Scan for the cell matching the given text and deliver its [X, Y] coordinate at center. 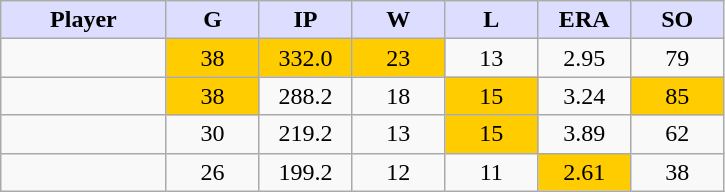
2.95 [584, 58]
332.0 [306, 58]
2.61 [584, 172]
288.2 [306, 96]
23 [398, 58]
199.2 [306, 172]
ERA [584, 20]
18 [398, 96]
26 [212, 172]
12 [398, 172]
Player [84, 20]
85 [678, 96]
SO [678, 20]
L [492, 20]
11 [492, 172]
IP [306, 20]
G [212, 20]
3.89 [584, 134]
30 [212, 134]
79 [678, 58]
62 [678, 134]
3.24 [584, 96]
W [398, 20]
219.2 [306, 134]
